From the cell containing the given text, extract its center point as [X, Y] coordinate. 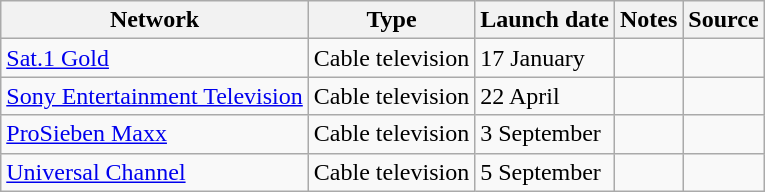
5 September [545, 172]
Sat.1 Gold [155, 58]
Notes [648, 20]
Universal Channel [155, 172]
Sony Entertainment Television [155, 96]
Type [391, 20]
17 January [545, 58]
Launch date [545, 20]
3 September [545, 134]
Network [155, 20]
Source [724, 20]
ProSieben Maxx [155, 134]
22 April [545, 96]
